Provide the [x, y] coordinate of the cell's center where the given text is located.  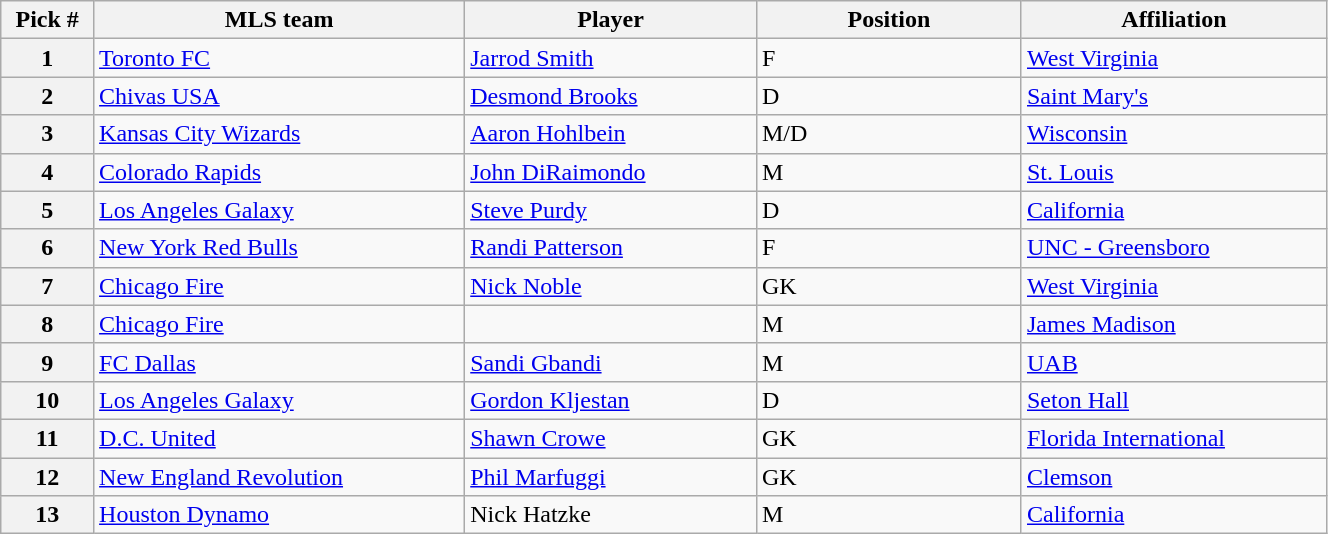
Pick # [48, 20]
6 [48, 248]
UAB [1174, 362]
Clemson [1174, 477]
M/D [888, 134]
Kansas City Wizards [280, 134]
5 [48, 210]
D.C. United [280, 438]
Steve Purdy [611, 210]
Sandi Gbandi [611, 362]
Saint Mary's [1174, 96]
13 [48, 515]
Affiliation [1174, 20]
John DiRaimondo [611, 172]
11 [48, 438]
8 [48, 324]
Position [888, 20]
UNC - Greensboro [1174, 248]
Randi Patterson [611, 248]
9 [48, 362]
2 [48, 96]
4 [48, 172]
Chivas USA [280, 96]
Shawn Crowe [611, 438]
St. Louis [1174, 172]
Wisconsin [1174, 134]
Colorado Rapids [280, 172]
James Madison [1174, 324]
FC Dallas [280, 362]
Desmond Brooks [611, 96]
10 [48, 400]
Florida International [1174, 438]
New England Revolution [280, 477]
MLS team [280, 20]
3 [48, 134]
Jarrod Smith [611, 58]
7 [48, 286]
1 [48, 58]
Houston Dynamo [280, 515]
Seton Hall [1174, 400]
Player [611, 20]
Aaron Hohlbein [611, 134]
Toronto FC [280, 58]
Nick Noble [611, 286]
Phil Marfuggi [611, 477]
Gordon Kljestan [611, 400]
Nick Hatzke [611, 515]
12 [48, 477]
New York Red Bulls [280, 248]
